Search for the cell housing the specified text and yield its (x, y) center coordinate. 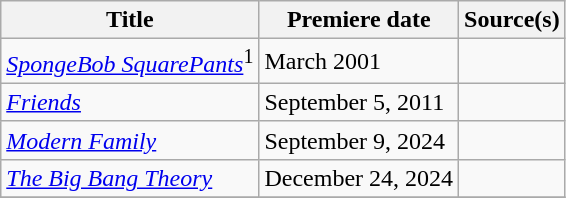
Friends (130, 102)
March 2001 (359, 62)
Title (130, 20)
December 24, 2024 (359, 178)
SpongeBob SquarePants1 (130, 62)
The Big Bang Theory (130, 178)
Modern Family (130, 140)
Premiere date (359, 20)
Source(s) (512, 20)
September 5, 2011 (359, 102)
September 9, 2024 (359, 140)
